Search for the cell housing the specified text and yield its (x, y) center coordinate. 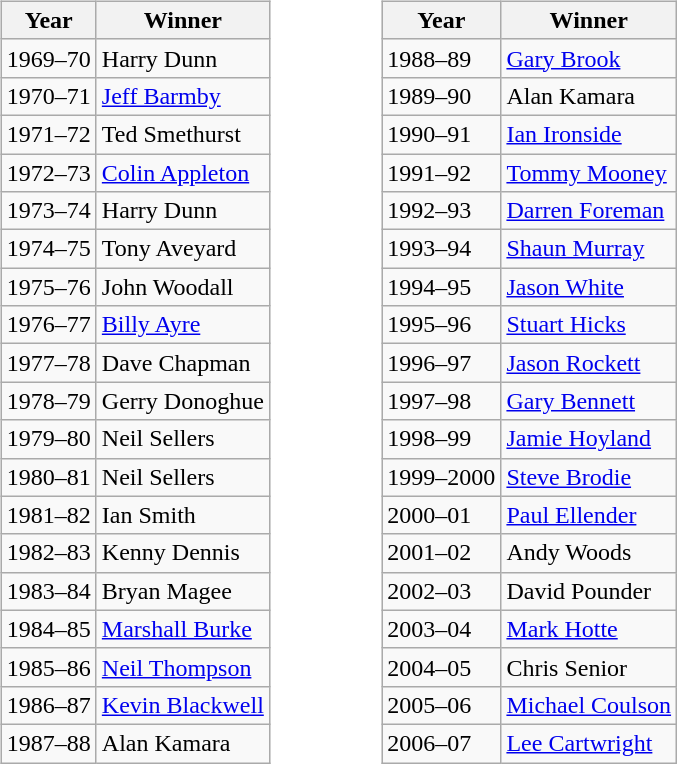
1991–92 (442, 173)
Tony Aveyard (182, 249)
Billy Ayre (182, 325)
Marshall Burke (182, 629)
1971–72 (48, 134)
Kenny Dennis (182, 553)
Gerry Donoghue (182, 401)
Jamie Hoyland (589, 439)
1982–83 (48, 553)
Andy Woods (589, 553)
1974–75 (48, 249)
1997–98 (442, 401)
1978–79 (48, 401)
Dave Chapman (182, 363)
Tommy Mooney (589, 173)
1992–93 (442, 211)
2004–05 (442, 667)
David Pounder (589, 591)
1977–78 (48, 363)
Paul Ellender (589, 515)
1970–71 (48, 96)
1973–74 (48, 211)
Steve Brodie (589, 477)
Shaun Murray (589, 249)
Gary Bennett (589, 401)
Lee Cartwright (589, 743)
Chris Senior (589, 667)
1969–70 (48, 58)
1990–91 (442, 134)
Stuart Hicks (589, 325)
1981–82 (48, 515)
Kevin Blackwell (182, 705)
1985–86 (48, 667)
1988–89 (442, 58)
1994–95 (442, 287)
1989–90 (442, 96)
Colin Appleton (182, 173)
Darren Foreman (589, 211)
1975–76 (48, 287)
1993–94 (442, 249)
Jeff Barmby (182, 96)
2003–04 (442, 629)
1983–84 (48, 591)
1986–87 (48, 705)
Jason Rockett (589, 363)
1995–96 (442, 325)
1987–88 (48, 743)
2000–01 (442, 515)
1999–2000 (442, 477)
Mark Hotte (589, 629)
1998–99 (442, 439)
Michael Coulson (589, 705)
1972–73 (48, 173)
Jason White (589, 287)
Gary Brook (589, 58)
Ted Smethurst (182, 134)
John Woodall (182, 287)
2001–02 (442, 553)
Ian Ironside (589, 134)
Ian Smith (182, 515)
1996–97 (442, 363)
Bryan Magee (182, 591)
2005–06 (442, 705)
1980–81 (48, 477)
Neil Thompson (182, 667)
2002–03 (442, 591)
1976–77 (48, 325)
1979–80 (48, 439)
1984–85 (48, 629)
2006–07 (442, 743)
